Scan for the cell matching the given text and deliver its [x, y] coordinate at center. 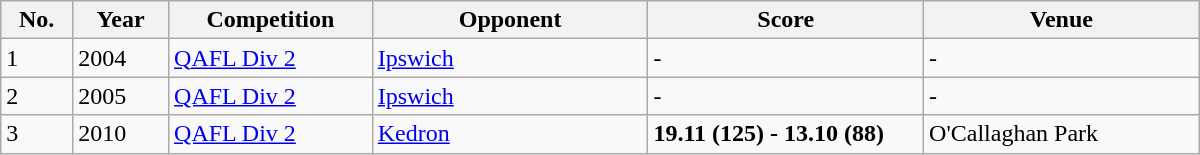
Competition [271, 20]
19.11 (125) - 13.10 (88) [786, 134]
Kedron [510, 134]
Venue [1062, 20]
O'Callaghan Park [1062, 134]
Year [121, 20]
2005 [121, 96]
1 [37, 58]
Opponent [510, 20]
2 [37, 96]
No. [37, 20]
2004 [121, 58]
2010 [121, 134]
Score [786, 20]
3 [37, 134]
